Pinpoint the cell where the given text exists, returning its [X, Y] midpoint coordinate. 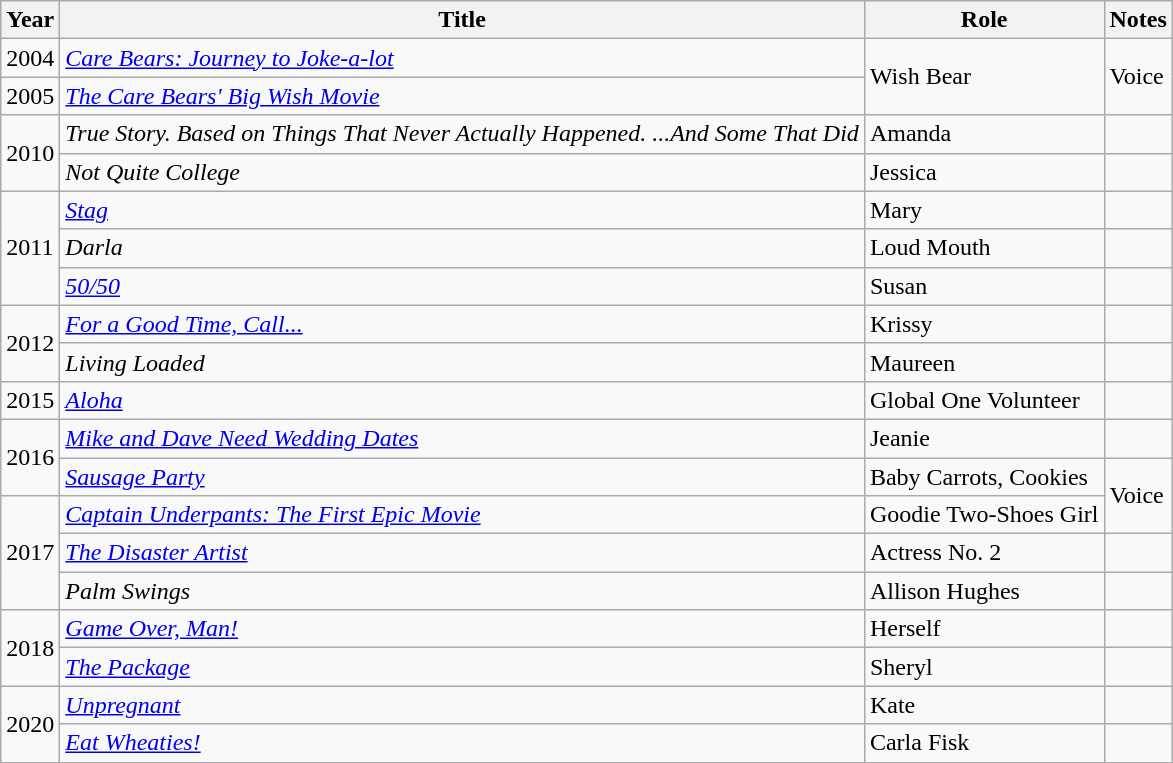
The Disaster Artist [462, 553]
Mary [984, 210]
Wish Bear [984, 77]
Title [462, 20]
Mike and Dave Need Wedding Dates [462, 438]
Global One Volunteer [984, 400]
Unpregnant [462, 705]
Role [984, 20]
Game Over, Man! [462, 629]
Carla Fisk [984, 743]
2018 [30, 648]
Care Bears: Journey to Joke-a-lot [462, 58]
For a Good Time, Call... [462, 324]
Year [30, 20]
2011 [30, 248]
Captain Underpants: The First Epic Movie [462, 515]
Stag [462, 210]
The Care Bears' Big Wish Movie [462, 96]
Jeanie [984, 438]
Darla [462, 248]
Jessica [984, 172]
2020 [30, 724]
Sausage Party [462, 477]
Goodie Two-Shoes Girl [984, 515]
Krissy [984, 324]
Aloha [462, 400]
Loud Mouth [984, 248]
True Story. Based on Things That Never Actually Happened. ...And Some That Did [462, 134]
The Package [462, 667]
2012 [30, 343]
Palm Swings [462, 591]
Allison Hughes [984, 591]
Not Quite College [462, 172]
Eat Wheaties! [462, 743]
2017 [30, 553]
Kate [984, 705]
Living Loaded [462, 362]
Notes [1138, 20]
50/50 [462, 286]
Maureen [984, 362]
Herself [984, 629]
Sheryl [984, 667]
2010 [30, 153]
2004 [30, 58]
2015 [30, 400]
2005 [30, 96]
Amanda [984, 134]
Baby Carrots, Cookies [984, 477]
Susan [984, 286]
Actress No. 2 [984, 553]
2016 [30, 457]
